For the text-containing cell, return its midpoint in (X, Y) coordinate format. 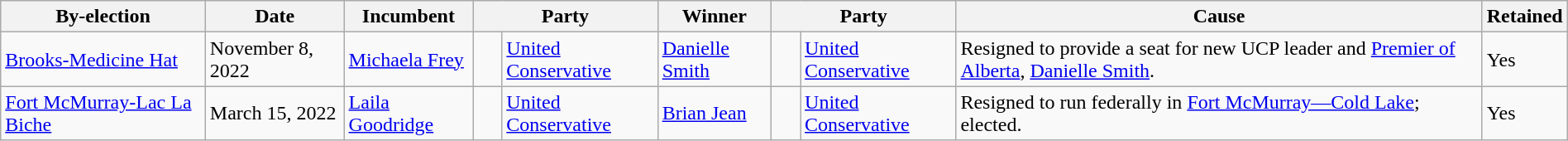
Cause (1219, 17)
Retained (1525, 17)
Fort McMurray-Lac La Biche (103, 113)
Winner (715, 17)
Resigned to run federally in Fort McMurray—Cold Lake; elected. (1219, 113)
Laila Goodridge (409, 113)
Danielle Smith (715, 60)
Michaela Frey (409, 60)
Brian Jean (715, 113)
November 8, 2022 (275, 60)
Incumbent (409, 17)
March 15, 2022 (275, 113)
Brooks-Medicine Hat (103, 60)
Date (275, 17)
Resigned to provide a seat for new UCP leader and Premier of Alberta, Danielle Smith. (1219, 60)
By-election (103, 17)
